Locate the cell with the specified text and output its (x, y) center coordinate. 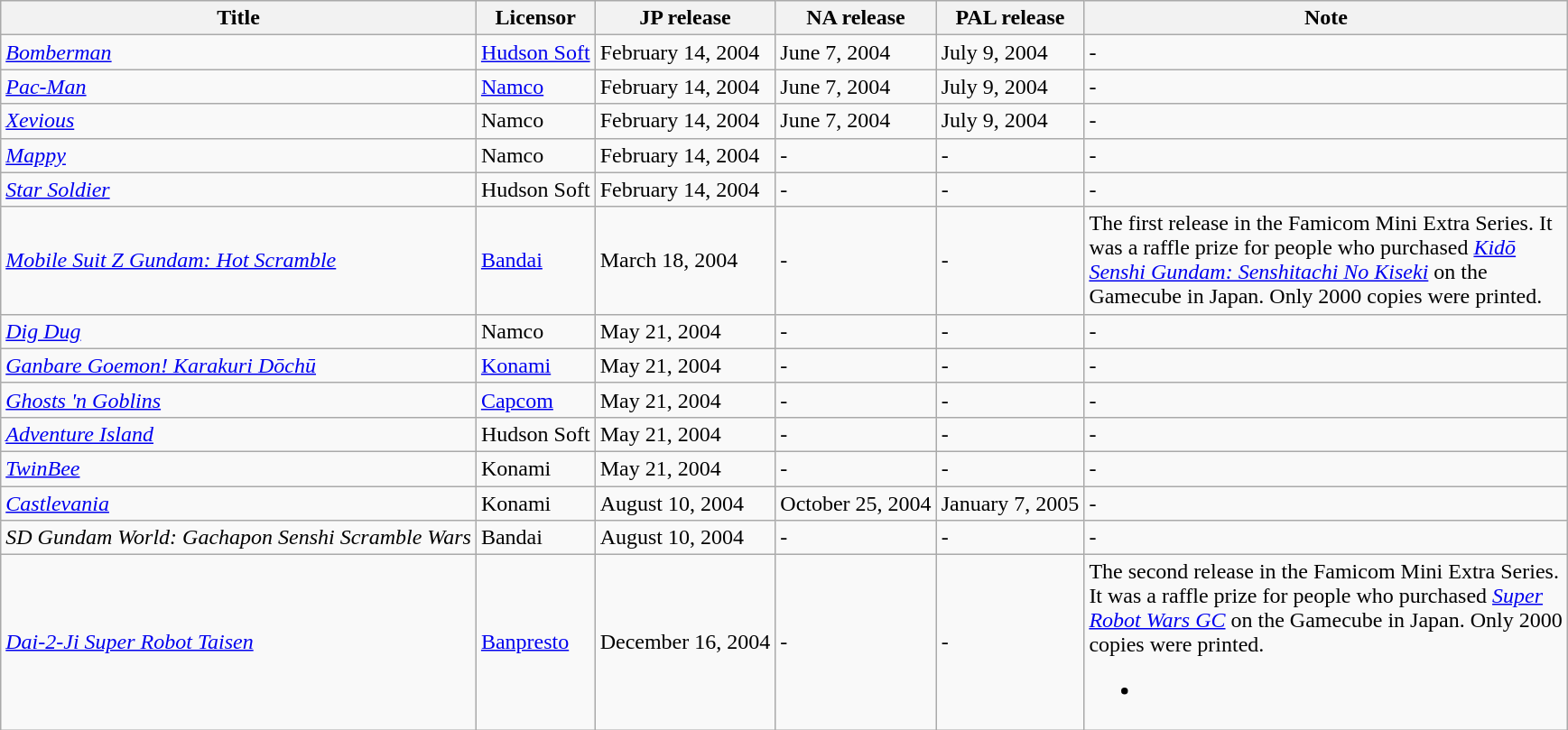
Pac-Man (238, 87)
Castlevania (238, 503)
March 18, 2004 (685, 260)
Title (238, 18)
Ganbare Goemon! Karakuri Dōchū (238, 365)
Licensor (535, 18)
TwinBee (238, 468)
Dig Dug (238, 331)
SD Gundam World: Gachapon Senshi Scramble Wars (238, 538)
December 16, 2004 (685, 642)
Banpresto (535, 642)
Mobile Suit Z Gundam: Hot Scramble (238, 260)
Bomberman (238, 52)
Star Soldier (238, 189)
Capcom (535, 400)
PAL release (1010, 18)
October 25, 2004 (856, 503)
JP release (685, 18)
NA release (856, 18)
Adventure Island (238, 434)
Mappy (238, 155)
Xevious (238, 121)
January 7, 2005 (1010, 503)
Note (1326, 18)
Ghosts 'n Goblins (238, 400)
Dai-2-Ji Super Robot Taisen (238, 642)
